Determine the (X, Y) coordinate at the center of the cell enclosing the given text.  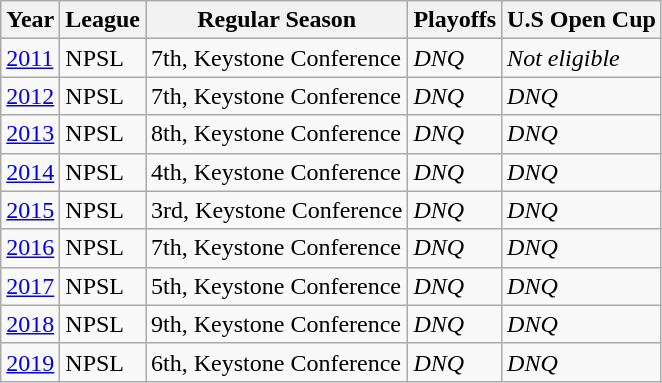
3rd, Keystone Conference (277, 210)
U.S Open Cup (582, 20)
2011 (30, 58)
2014 (30, 172)
2017 (30, 286)
Playoffs (455, 20)
2016 (30, 248)
6th, Keystone Conference (277, 362)
4th, Keystone Conference (277, 172)
5th, Keystone Conference (277, 286)
League (103, 20)
2019 (30, 362)
Not eligible (582, 58)
2015 (30, 210)
2012 (30, 96)
2018 (30, 324)
8th, Keystone Conference (277, 134)
Regular Season (277, 20)
Year (30, 20)
2013 (30, 134)
9th, Keystone Conference (277, 324)
